Locate the cell with the specified text and output its [x, y] center coordinate. 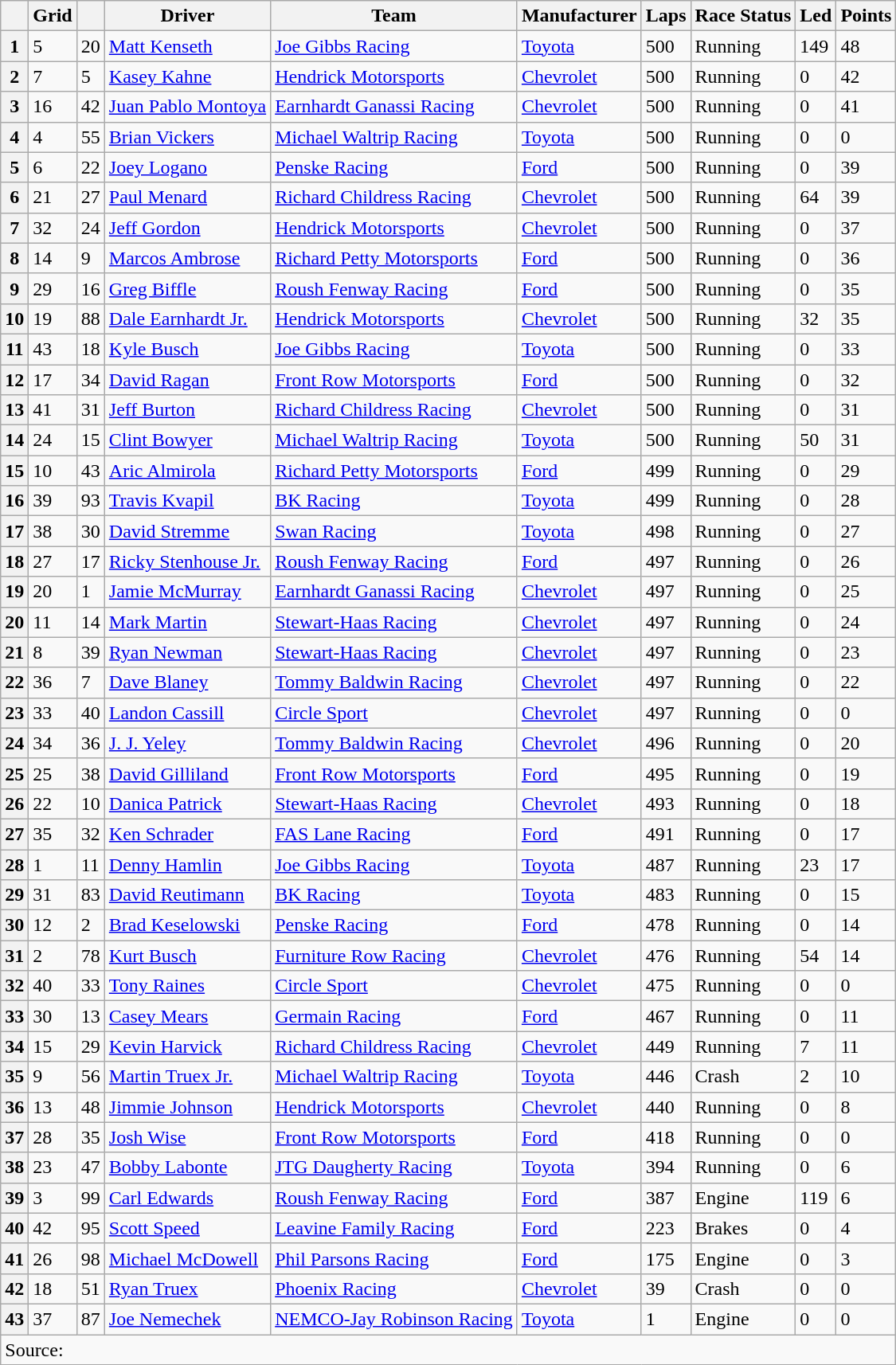
David Stremme [187, 531]
149 [816, 46]
Carl Edwards [187, 1198]
51 [91, 1289]
Ken Schrader [187, 834]
Travis Kvapil [187, 501]
Paul Menard [187, 198]
394 [666, 1167]
Kurt Busch [187, 956]
Brian Vickers [187, 137]
418 [666, 1137]
Kevin Harvick [187, 1046]
Martin Truex Jr. [187, 1077]
Kyle Busch [187, 349]
Jeff Gordon [187, 228]
93 [91, 501]
Tony Raines [187, 986]
Danica Patrick [187, 804]
476 [666, 956]
98 [91, 1258]
Juan Pablo Montoya [187, 107]
David Reutimann [187, 895]
87 [91, 1319]
478 [666, 925]
Points [867, 16]
78 [91, 956]
Team [394, 16]
175 [666, 1258]
Michael McDowell [187, 1258]
Laps [666, 16]
Ryan Truex [187, 1289]
83 [91, 895]
Casey Mears [187, 1016]
495 [666, 773]
498 [666, 531]
Germain Racing [394, 1016]
487 [666, 864]
NEMCO-Jay Robinson Racing [394, 1319]
Denny Hamlin [187, 864]
Landon Cassill [187, 713]
Ryan Newman [187, 652]
Dale Earnhardt Jr. [187, 319]
Leavine Family Racing [394, 1228]
440 [666, 1107]
55 [91, 137]
223 [666, 1228]
491 [666, 834]
449 [666, 1046]
99 [91, 1198]
Jamie McMurray [187, 592]
Manufacturer [579, 16]
Ricky Stenhouse Jr. [187, 561]
Phil Parsons Racing [394, 1258]
54 [816, 956]
Scott Speed [187, 1228]
Race Status [743, 16]
Kasey Kahne [187, 76]
88 [91, 319]
Led [816, 16]
119 [816, 1198]
Phoenix Racing [394, 1289]
Joe Nemechek [187, 1319]
Jeff Burton [187, 410]
446 [666, 1077]
Swan Racing [394, 531]
47 [91, 1167]
Furniture Row Racing [394, 956]
387 [666, 1198]
Jimmie Johnson [187, 1107]
Aric Almirola [187, 471]
Dave Blaney [187, 682]
95 [91, 1228]
Brakes [743, 1228]
Joey Logano [187, 167]
Source: [448, 1350]
475 [666, 986]
467 [666, 1016]
JTG Daugherty Racing [394, 1167]
Marcos Ambrose [187, 258]
483 [666, 895]
493 [666, 804]
Matt Kenseth [187, 46]
Mark Martin [187, 622]
496 [666, 743]
Driver [187, 16]
56 [91, 1077]
David Gilliland [187, 773]
Grid [53, 16]
50 [816, 440]
Brad Keselowski [187, 925]
Greg Biffle [187, 288]
Clint Bowyer [187, 440]
FAS Lane Racing [394, 834]
Josh Wise [187, 1137]
J. J. Yeley [187, 743]
David Ragan [187, 380]
Bobby Labonte [187, 1167]
64 [816, 198]
